Detect which cell encompasses the target text, then output its (x, y) center coordinate. 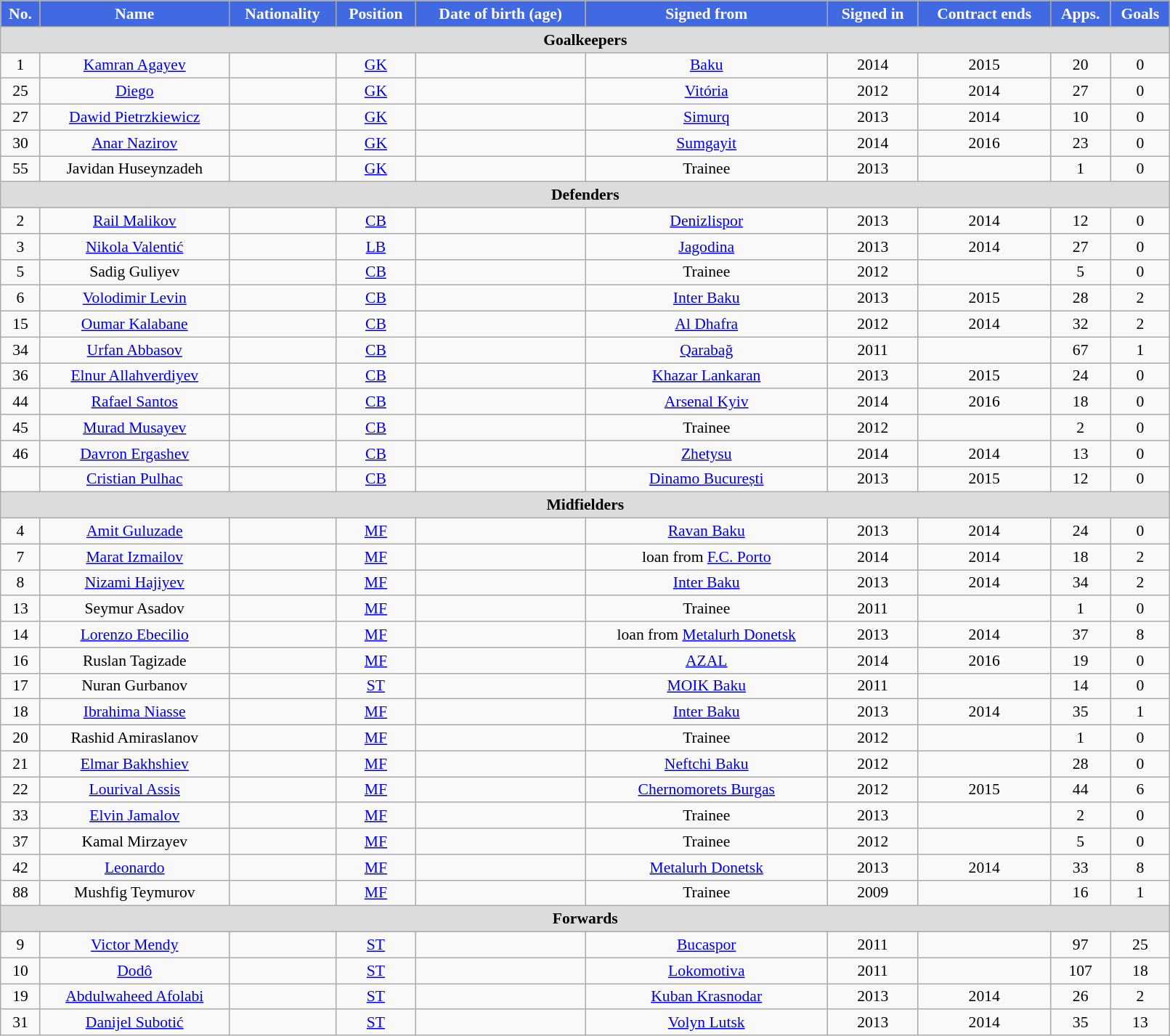
Sadig Guliyev (134, 272)
Mushfig Teymurov (134, 893)
26 (1081, 997)
Qarabağ (706, 350)
Nikola Valentić (134, 247)
21 (20, 764)
Elmar Bakhshiev (134, 764)
Defenders (585, 195)
Kamal Mirzayev (134, 841)
Amit Guluzade (134, 531)
Lokomotiva (706, 971)
4 (20, 531)
Victor Mendy (134, 945)
Marat Izmailov (134, 557)
36 (20, 376)
Bucaspor (706, 945)
Arsenal Kyiv (706, 402)
30 (20, 143)
No. (20, 14)
Sumgayit (706, 143)
Contract ends (984, 14)
Khazar Lankaran (706, 376)
Lorenzo Ebecilio (134, 635)
Vitória (706, 91)
45 (20, 428)
Volyn Lutsk (706, 1023)
Rail Malikov (134, 221)
Baku (706, 65)
Volodimir Levin (134, 298)
Nuran Gurbanov (134, 686)
MOIK Baku (706, 686)
Goalkeepers (585, 40)
32 (1081, 325)
Cristian Pulhac (134, 479)
Nizami Hajiyev (134, 583)
2009 (873, 893)
LB (376, 247)
Name (134, 14)
Denizlispor (706, 221)
42 (20, 868)
55 (20, 169)
Metalurh Donetsk (706, 868)
Leonardo (134, 868)
Ibrahima Niasse (134, 712)
Abdulwaheed Afolabi (134, 997)
Dinamo București (706, 479)
Rafael Santos (134, 402)
97 (1081, 945)
Elvin Jamalov (134, 816)
AZAL (706, 661)
Chernomorets Burgas (706, 790)
Position (376, 14)
9 (20, 945)
Davron Ergashev (134, 454)
Javidan Huseynzadeh (134, 169)
Oumar Kalabane (134, 325)
46 (20, 454)
Midfielders (585, 505)
Signed from (706, 14)
88 (20, 893)
22 (20, 790)
Simurq (706, 118)
17 (20, 686)
Anar Nazirov (134, 143)
Jagodina (706, 247)
loan from Metalurh Donetsk (706, 635)
Dawid Pietrzkiewicz (134, 118)
Date of birth (age) (500, 14)
Al Dhafra (706, 325)
Kuban Krasnodar (706, 997)
Seymur Asadov (134, 609)
loan from F.C. Porto (706, 557)
Kamran Agayev (134, 65)
Goals (1140, 14)
Dodô (134, 971)
Ravan Baku (706, 531)
Neftchi Baku (706, 764)
Rashid Amiraslanov (134, 738)
Nationality (282, 14)
Zhetysu (706, 454)
Diego (134, 91)
23 (1081, 143)
31 (20, 1023)
Elnur Allahverdiyev (134, 376)
Forwards (585, 919)
107 (1081, 971)
15 (20, 325)
Urfan Abbasov (134, 350)
7 (20, 557)
67 (1081, 350)
Lourival Assis (134, 790)
Murad Musayev (134, 428)
Apps. (1081, 14)
Ruslan Tagizade (134, 661)
3 (20, 247)
Signed in (873, 14)
Danijel Subotić (134, 1023)
